For the text-containing cell, return its midpoint in (x, y) coordinate format. 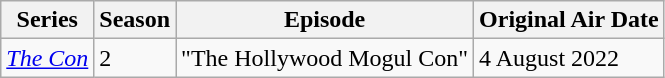
2 (135, 58)
Season (135, 20)
4 August 2022 (570, 58)
Original Air Date (570, 20)
"The Hollywood Mogul Con" (325, 58)
The Con (48, 58)
Episode (325, 20)
Series (48, 20)
